Extract the (X, Y) coordinate from the center of the cell holding the provided text.  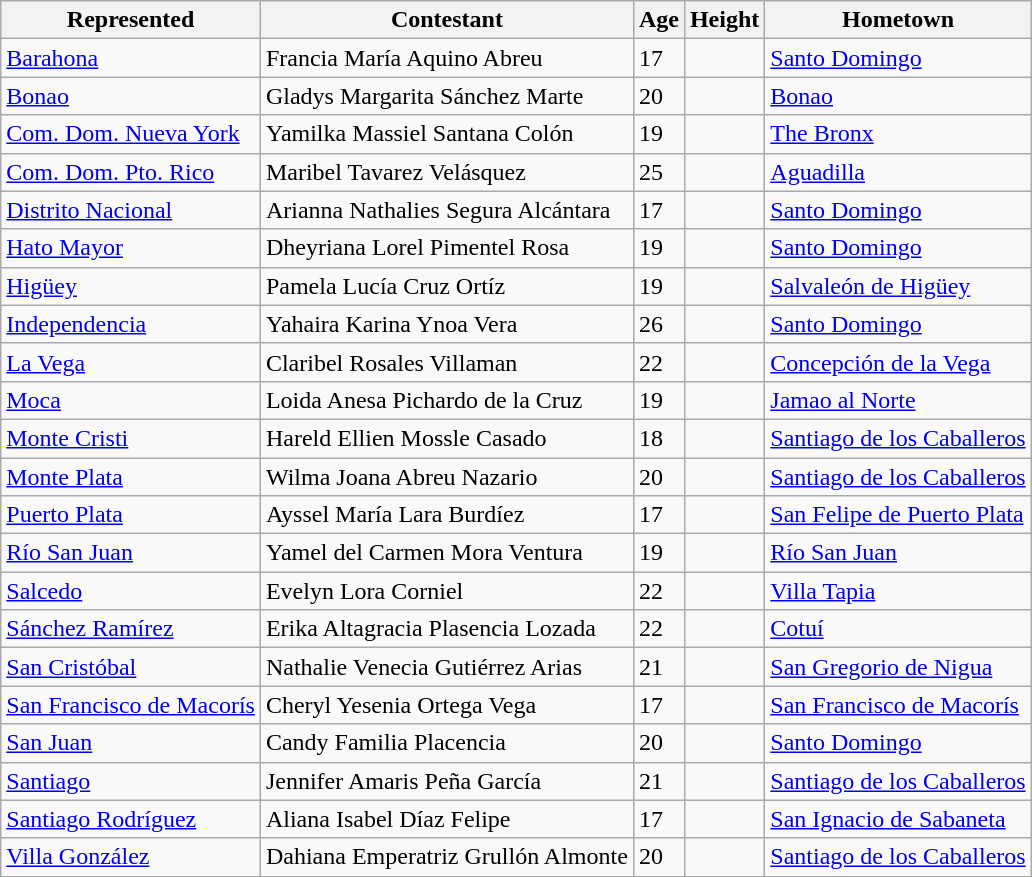
Santiago (131, 781)
Distrito Nacional (131, 210)
San Felipe de Puerto Plata (898, 515)
Dahiana Emperatriz Grullón Almonte (446, 857)
Independencia (131, 324)
Jennifer Amaris Peña García (446, 781)
Arianna Nathalies Segura Alcántara (446, 210)
Maribel Tavarez Velásquez (446, 172)
La Vega (131, 362)
San Juan (131, 743)
Salcedo (131, 591)
Jamao al Norte (898, 400)
Yamilka Massiel Santana Colón (446, 134)
Nathalie Venecia Gutiérrez Arias (446, 667)
The Bronx (898, 134)
25 (658, 172)
Puerto Plata (131, 515)
Height (724, 20)
Erika Altagracia Plasencia Lozada (446, 629)
Francia María Aquino Abreu (446, 58)
26 (658, 324)
San Cristóbal (131, 667)
Contestant (446, 20)
Santiago Rodríguez (131, 819)
Aguadilla (898, 172)
Com. Dom. Pto. Rico (131, 172)
Higüey (131, 286)
Loida Anesa Pichardo de la Cruz (446, 400)
Monte Plata (131, 477)
Age (658, 20)
Cotuí (898, 629)
Represented (131, 20)
Ayssel María Lara Burdíez (446, 515)
Moca (131, 400)
Yahaira Karina Ynoa Vera (446, 324)
Aliana Isabel Díaz Felipe (446, 819)
Wilma Joana Abreu Nazario (446, 477)
18 (658, 438)
Monte Cristi (131, 438)
Gladys Margarita Sánchez Marte (446, 96)
Barahona (131, 58)
Claribel Rosales Villaman (446, 362)
Hareld Ellien Mossle Casado (446, 438)
Yamel del Carmen Mora Ventura (446, 553)
San Ignacio de Sabaneta (898, 819)
Sánchez Ramírez (131, 629)
Candy Familia Placencia (446, 743)
Evelyn Lora Corniel (446, 591)
Pamela Lucía Cruz Ortíz (446, 286)
San Gregorio de Nigua (898, 667)
Villa Tapia (898, 591)
Hato Mayor (131, 248)
Com. Dom. Nueva York (131, 134)
Villa González (131, 857)
Dheyriana Lorel Pimentel Rosa (446, 248)
Hometown (898, 20)
Salvaleón de Higüey (898, 286)
Concepción de la Vega (898, 362)
Cheryl Yesenia Ortega Vega (446, 705)
